Find where the given text appears and provide that cell's center as [x, y] coordinate. 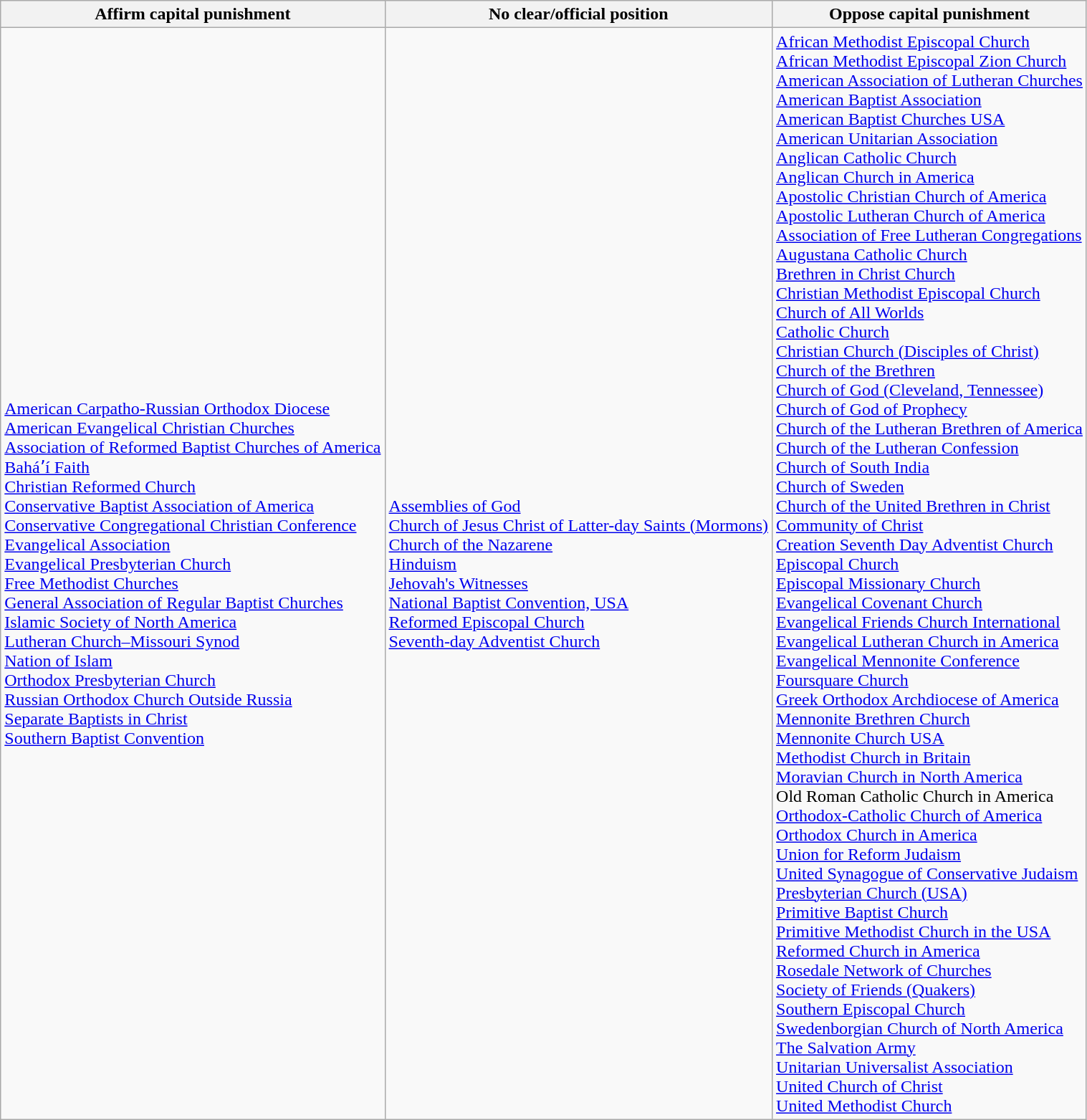
Oppose capital punishment [930, 14]
Affirm capital punishment [193, 14]
No clear/official position [579, 14]
